Pinpoint the cell where the given text exists, returning its [X, Y] midpoint coordinate. 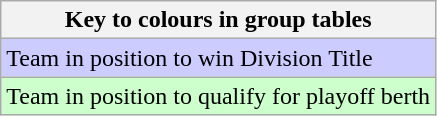
Key to colours in group tables [218, 20]
Team in position to win Division Title [218, 58]
Team in position to qualify for playoff berth [218, 96]
